Return (x, y) of the center of cell containing provided text 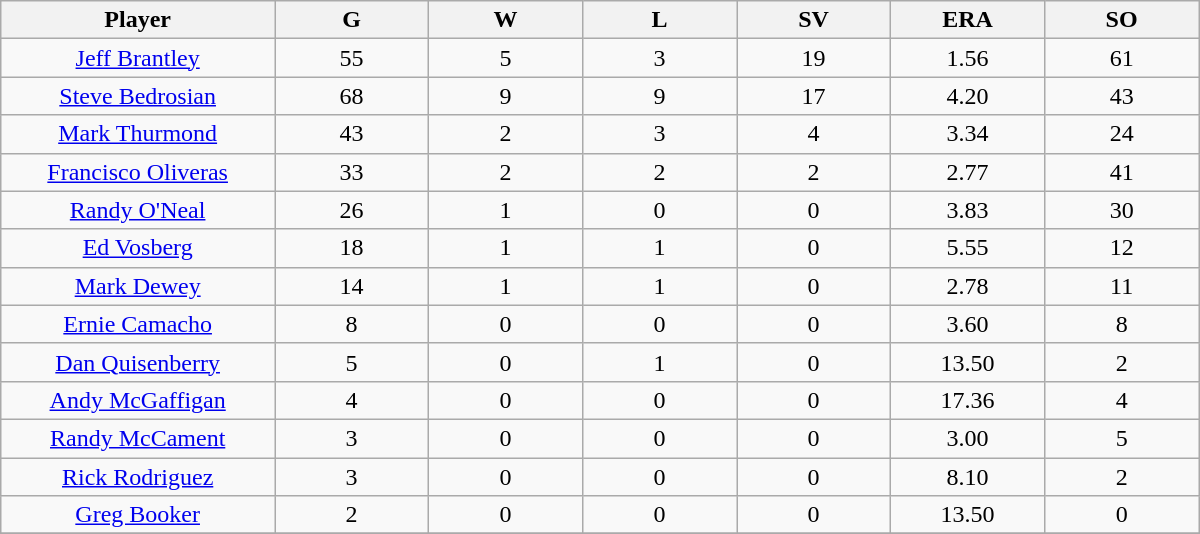
Francisco Oliveras (138, 172)
Jeff Brantley (138, 58)
Andy McGaffigan (138, 400)
24 (1122, 134)
Randy McCament (138, 438)
18 (352, 248)
8.10 (968, 477)
4.20 (968, 96)
Dan Quisenberry (138, 362)
3.34 (968, 134)
17 (814, 96)
12 (1122, 248)
68 (352, 96)
Ed Vosberg (138, 248)
W (506, 20)
19 (814, 58)
30 (1122, 210)
Randy O'Neal (138, 210)
1.56 (968, 58)
Ernie Camacho (138, 324)
Steve Bedrosian (138, 96)
Mark Thurmond (138, 134)
33 (352, 172)
Greg Booker (138, 515)
G (352, 20)
17.36 (968, 400)
L (660, 20)
55 (352, 58)
3.83 (968, 210)
SO (1122, 20)
5.55 (968, 248)
2.77 (968, 172)
Player (138, 20)
3.00 (968, 438)
11 (1122, 286)
Mark Dewey (138, 286)
14 (352, 286)
61 (1122, 58)
2.78 (968, 286)
26 (352, 210)
41 (1122, 172)
Rick Rodriguez (138, 477)
3.60 (968, 324)
SV (814, 20)
ERA (968, 20)
